Output the [X, Y] coordinate of the center of the cell containing the given text.  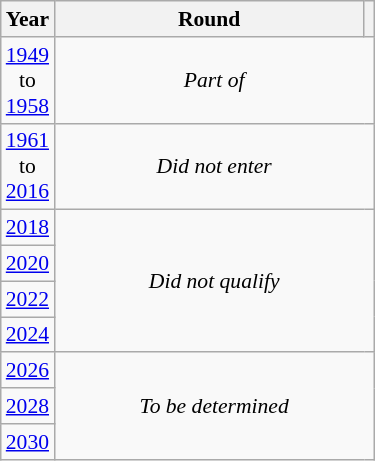
Did not enter [214, 166]
2030 [28, 442]
2026 [28, 371]
2018 [28, 228]
2022 [28, 299]
2028 [28, 406]
2024 [28, 335]
To be determined [214, 406]
1961to2016 [28, 166]
1949to1958 [28, 80]
Round [209, 19]
Part of [214, 80]
Year [28, 19]
2020 [28, 264]
Did not qualify [214, 281]
